Return (x, y) of the center of cell containing provided text 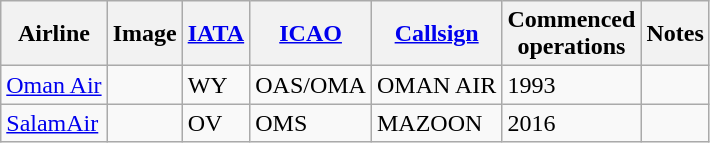
OV (216, 123)
SalamAir (54, 123)
2016 (572, 123)
Callsign (436, 34)
MAZOON (436, 123)
ICAO (311, 34)
Notes (675, 34)
IATA (216, 34)
WY (216, 85)
OAS/OMA (311, 85)
Image (144, 34)
OMS (311, 123)
OMAN AIR (436, 85)
1993 (572, 85)
Airline (54, 34)
Oman Air (54, 85)
Commencedoperations (572, 34)
